Search for the cell housing the specified text and yield its (X, Y) center coordinate. 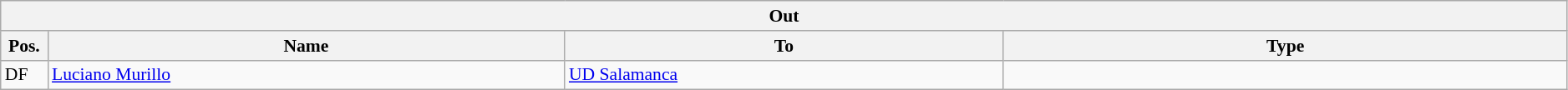
Type (1285, 46)
Luciano Murillo (306, 75)
Pos. (24, 46)
Name (306, 46)
UD Salamanca (784, 75)
To (784, 46)
Out (784, 16)
DF (24, 75)
